Search for the cell housing the specified text and yield its (X, Y) center coordinate. 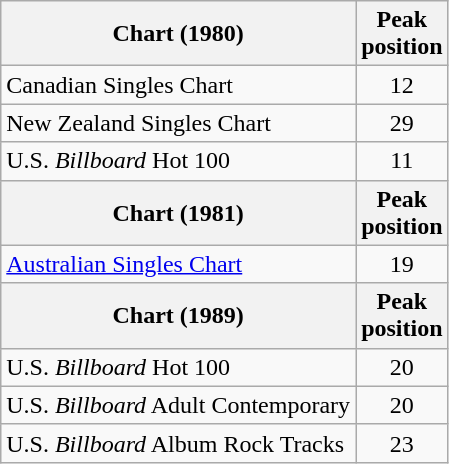
Chart (1981) (178, 212)
Chart (1989) (178, 316)
Australian Singles Chart (178, 264)
Chart (1980) (178, 34)
29 (402, 123)
23 (402, 443)
19 (402, 264)
U.S. Billboard Album Rock Tracks (178, 443)
New Zealand Singles Chart (178, 123)
U.S. Billboard Adult Contemporary (178, 405)
11 (402, 161)
12 (402, 85)
Canadian Singles Chart (178, 85)
